Capture the cell that displays the provided text and extract its (x, y) central coordinate. 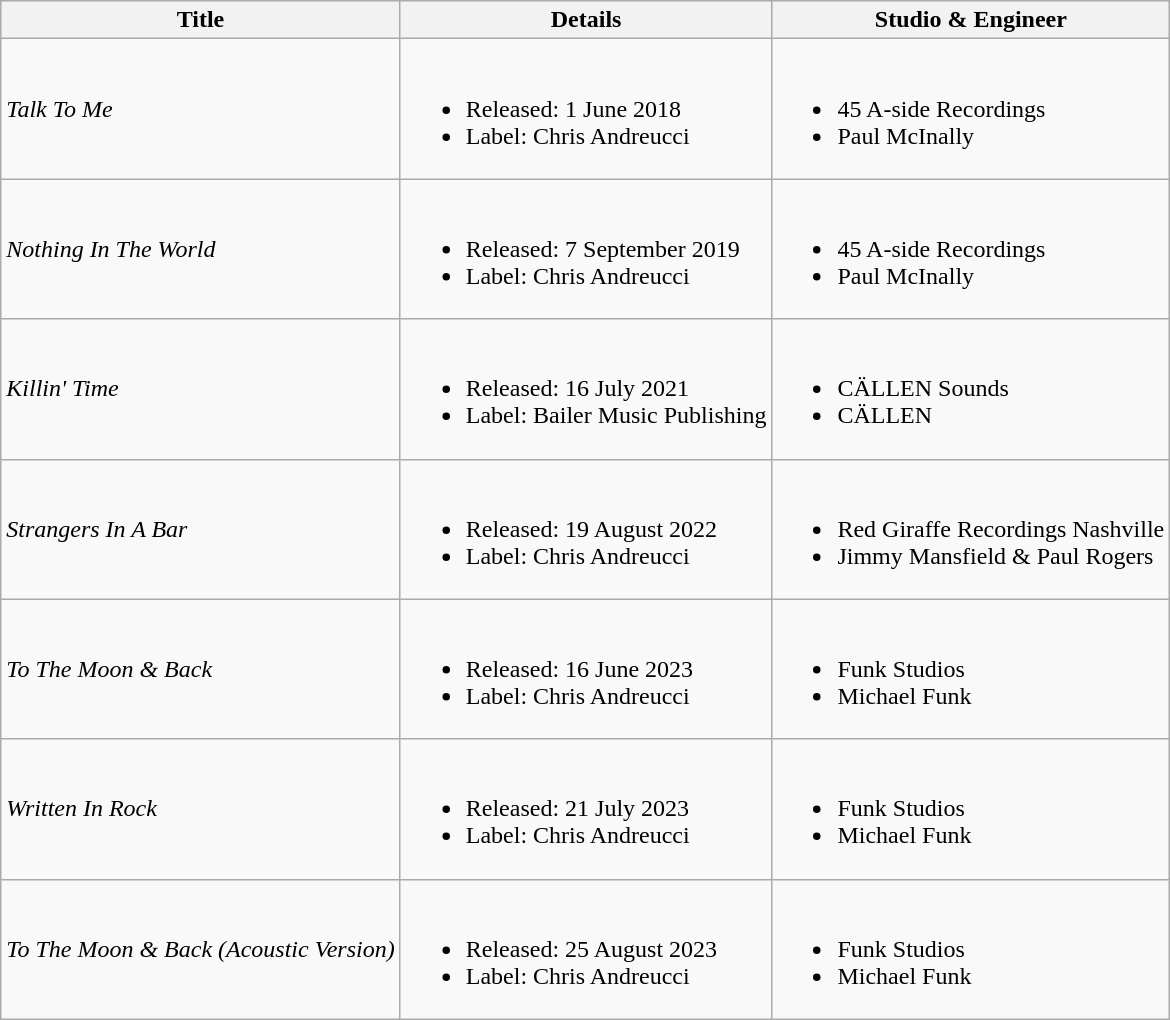
Released: 7 September 2019Label: Chris Andreucci (586, 249)
Nothing In The World (200, 249)
Red Giraffe Recordings NashvilleJimmy Mansfield & Paul Rogers (971, 529)
Released: 16 June 2023Label: Chris Andreucci (586, 669)
Title (200, 20)
Released: 16 July 2021Label: Bailer Music Publishing (586, 389)
Studio & Engineer (971, 20)
Released: 21 July 2023Label: Chris Andreucci (586, 809)
Released: 19 August 2022Label: Chris Andreucci (586, 529)
To The Moon & Back (Acoustic Version) (200, 949)
Details (586, 20)
Strangers In A Bar (200, 529)
Killin' Time (200, 389)
Released: 25 August 2023Label: Chris Andreucci (586, 949)
To The Moon & Back (200, 669)
Talk To Me (200, 109)
CÄLLEN SoundsCÄLLEN (971, 389)
Written In Rock (200, 809)
Released: 1 June 2018Label: Chris Andreucci (586, 109)
